Scan for the cell matching the given text and deliver its [X, Y] coordinate at center. 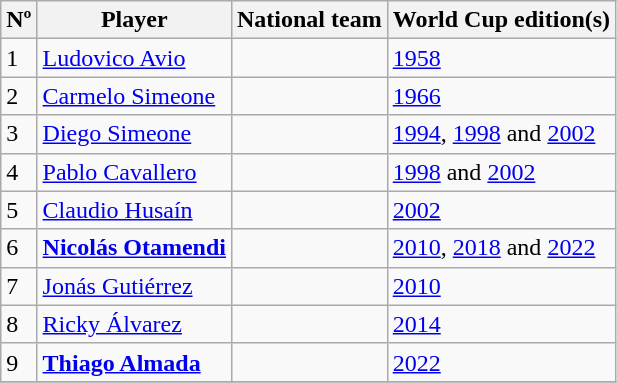
2 [19, 96]
Nº [19, 20]
Claudio Husaín [134, 210]
Jonás Gutiérrez [134, 286]
2010, 2018 and 2022 [501, 248]
1994, 1998 and 2002 [501, 134]
Ludovico Avio [134, 58]
Carmelo Simeone [134, 96]
1958 [501, 58]
2002 [501, 210]
1998 and 2002 [501, 172]
4 [19, 172]
Diego Simeone [134, 134]
6 [19, 248]
2014 [501, 324]
2010 [501, 286]
2022 [501, 362]
World Cup edition(s) [501, 20]
5 [19, 210]
Player [134, 20]
Pablo Cavallero [134, 172]
1966 [501, 96]
Nicolás Otamendi [134, 248]
National team [309, 20]
Thiago Almada [134, 362]
Ricky Álvarez [134, 324]
1 [19, 58]
9 [19, 362]
8 [19, 324]
3 [19, 134]
7 [19, 286]
